Provide the (X, Y) coordinate of the cell's center where the given text is located.  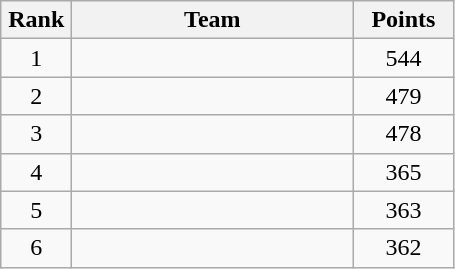
365 (404, 172)
2 (36, 96)
5 (36, 210)
479 (404, 96)
362 (404, 248)
Team (212, 20)
478 (404, 134)
1 (36, 58)
3 (36, 134)
4 (36, 172)
Points (404, 20)
544 (404, 58)
Rank (36, 20)
6 (36, 248)
363 (404, 210)
